For the text-containing cell, return its midpoint in (X, Y) coordinate format. 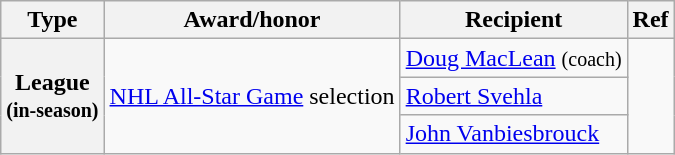
Doug MacLean (coach) (514, 58)
Type (52, 20)
Award/honor (252, 20)
Ref (650, 20)
NHL All-Star Game selection (252, 96)
John Vanbiesbrouck (514, 134)
Robert Svehla (514, 96)
League(in-season) (52, 96)
Recipient (514, 20)
